Capture the cell that displays the provided text and extract its [x, y] central coordinate. 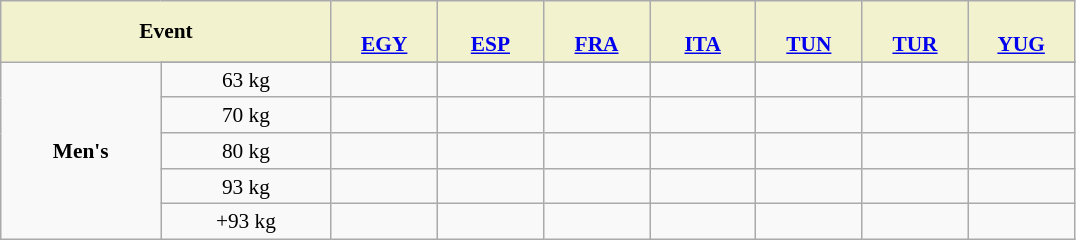
93 kg [246, 186]
63 kg [246, 80]
70 kg [246, 115]
ESP [490, 32]
TUR [915, 32]
ITA [703, 32]
TUN [809, 32]
EGY [384, 32]
Men's [81, 151]
YUG [1021, 32]
+93 kg [246, 222]
Event [166, 32]
80 kg [246, 151]
FRA [596, 32]
